Output the [x, y] coordinate of the center of the cell containing the given text.  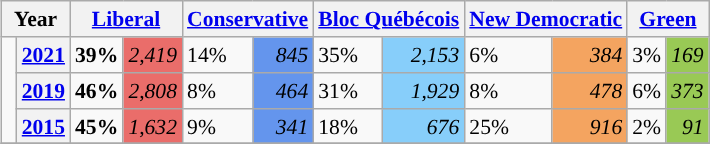
Conservative [248, 19]
35% [348, 55]
2021 [44, 55]
916 [590, 126]
3% [646, 55]
31% [348, 91]
2015 [44, 126]
39% [96, 55]
2,153 [423, 55]
46% [96, 91]
New Democratic [546, 19]
Liberal [126, 19]
25% [508, 126]
18% [348, 126]
373 [688, 91]
1,632 [152, 126]
14% [218, 55]
2019 [44, 91]
478 [590, 91]
45% [96, 126]
Green [668, 19]
9% [218, 126]
845 [284, 55]
1,929 [423, 91]
Bloc Québécois [388, 19]
2,419 [152, 55]
2% [646, 126]
169 [688, 55]
91 [688, 126]
676 [423, 126]
384 [590, 55]
Year [36, 19]
341 [284, 126]
2,808 [152, 91]
464 [284, 91]
